Pinpoint the cell where the given text exists, returning its (x, y) midpoint coordinate. 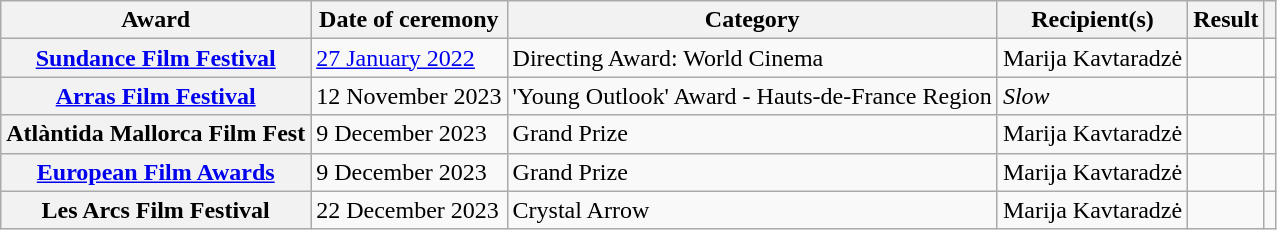
22 December 2023 (409, 210)
Atlàntida Mallorca Film Fest (156, 134)
Crystal Arrow (752, 210)
Date of ceremony (409, 20)
Award (156, 20)
Les Arcs Film Festival (156, 210)
Recipient(s) (1092, 20)
Category (752, 20)
Arras Film Festival (156, 96)
Sundance Film Festival (156, 58)
12 November 2023 (409, 96)
27 January 2022 (409, 58)
Result (1226, 20)
Slow (1092, 96)
'Young Outlook' Award - Hauts-de-France Region (752, 96)
European Film Awards (156, 172)
Directing Award: World Cinema (752, 58)
